Provide the [x, y] coordinate of the cell's center where the given text is located.  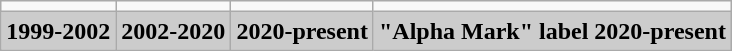
2020-present [302, 31]
2002-2020 [174, 31]
"Alpha Mark" label 2020-present [552, 31]
1999-2002 [58, 31]
